Find where the given text appears and provide that cell's center as (X, Y) coordinate. 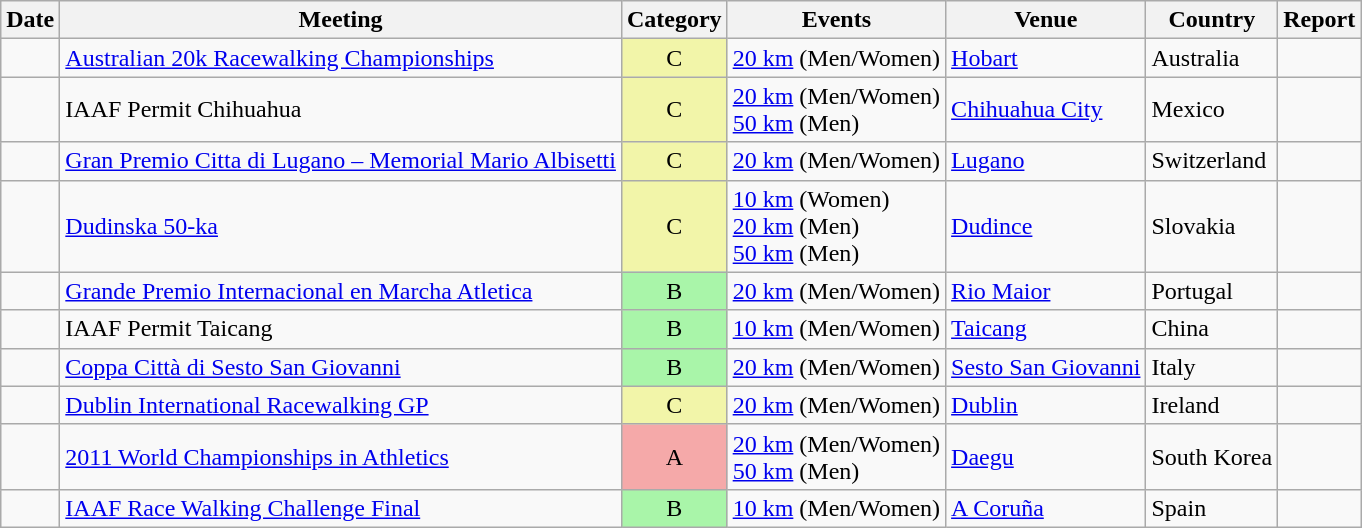
10 km (Women) 20 km (Men) 50 km (Men) (836, 226)
Gran Premio Citta di Lugano – Memorial Mario Albisetti (341, 161)
Grande Premio Internacional en Marcha Atletica (341, 291)
Country (1212, 20)
Switzerland (1212, 161)
Date (30, 20)
Venue (1046, 20)
South Korea (1212, 456)
Slovakia (1212, 226)
Italy (1212, 367)
IAAF Permit Taicang (341, 329)
Dublin (1046, 405)
A Coruña (1046, 508)
Dublin International Racewalking GP (341, 405)
IAAF Permit Chihuahua (341, 110)
Chihuahua City (1046, 110)
Coppa Città di Sesto San Giovanni (341, 367)
Hobart (1046, 58)
Spain (1212, 508)
Events (836, 20)
Taicang (1046, 329)
Report (1320, 20)
Australian 20k Racewalking Championships (341, 58)
Meeting (341, 20)
Dudinska 50-ka (341, 226)
Lugano (1046, 161)
Sesto San Giovanni (1046, 367)
2011 World Championships in Athletics (341, 456)
China (1212, 329)
A (674, 456)
Mexico (1212, 110)
IAAF Race Walking Challenge Final (341, 508)
Australia (1212, 58)
Portugal (1212, 291)
Dudince (1046, 226)
Category (674, 20)
Rio Maior (1046, 291)
Ireland (1212, 405)
Daegu (1046, 456)
